Determine the [X, Y] coordinate at the center of the cell enclosing the given text.  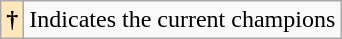
Indicates the current champions [182, 20]
† [12, 20]
